Extract the [x, y] coordinate from the center of the cell holding the provided text.  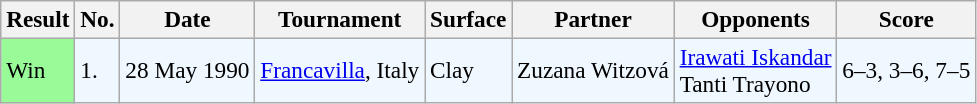
Clay [468, 70]
Francavilla, Italy [340, 70]
Irawati Iskandar Tanti Trayono [756, 70]
Partner [594, 19]
Result [38, 19]
Score [906, 19]
Win [38, 70]
1. [98, 70]
6–3, 3–6, 7–5 [906, 70]
Zuzana Witzová [594, 70]
No. [98, 19]
Tournament [340, 19]
Opponents [756, 19]
Surface [468, 19]
Date [188, 19]
28 May 1990 [188, 70]
